Detect which cell encompasses the target text, then output its (x, y) center coordinate. 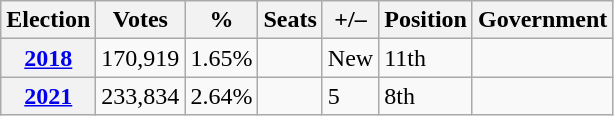
+/– (350, 20)
170,919 (140, 58)
11th (426, 58)
2021 (48, 96)
2018 (48, 58)
Government (542, 20)
233,834 (140, 96)
Seats (290, 20)
Position (426, 20)
Election (48, 20)
Votes (140, 20)
2.64% (222, 96)
8th (426, 96)
1.65% (222, 58)
5 (350, 96)
% (222, 20)
New (350, 58)
